From the cell containing the given text, extract its center point as (X, Y) coordinate. 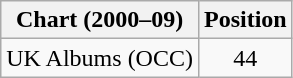
Position (245, 20)
UK Albums (OCC) (100, 58)
Chart (2000–09) (100, 20)
44 (245, 58)
